Locate the cell with the specified text and output its (X, Y) center coordinate. 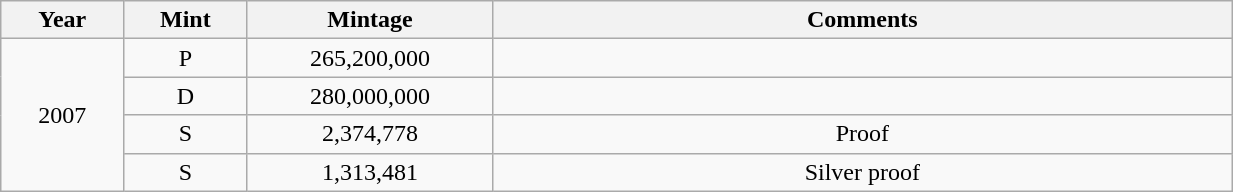
P (186, 58)
Comments (862, 20)
Year (62, 20)
Silver proof (862, 172)
280,000,000 (370, 96)
2007 (62, 115)
265,200,000 (370, 58)
Proof (862, 134)
Mint (186, 20)
Mintage (370, 20)
1,313,481 (370, 172)
D (186, 96)
2,374,778 (370, 134)
